For the text-containing cell, return its midpoint in (X, Y) coordinate format. 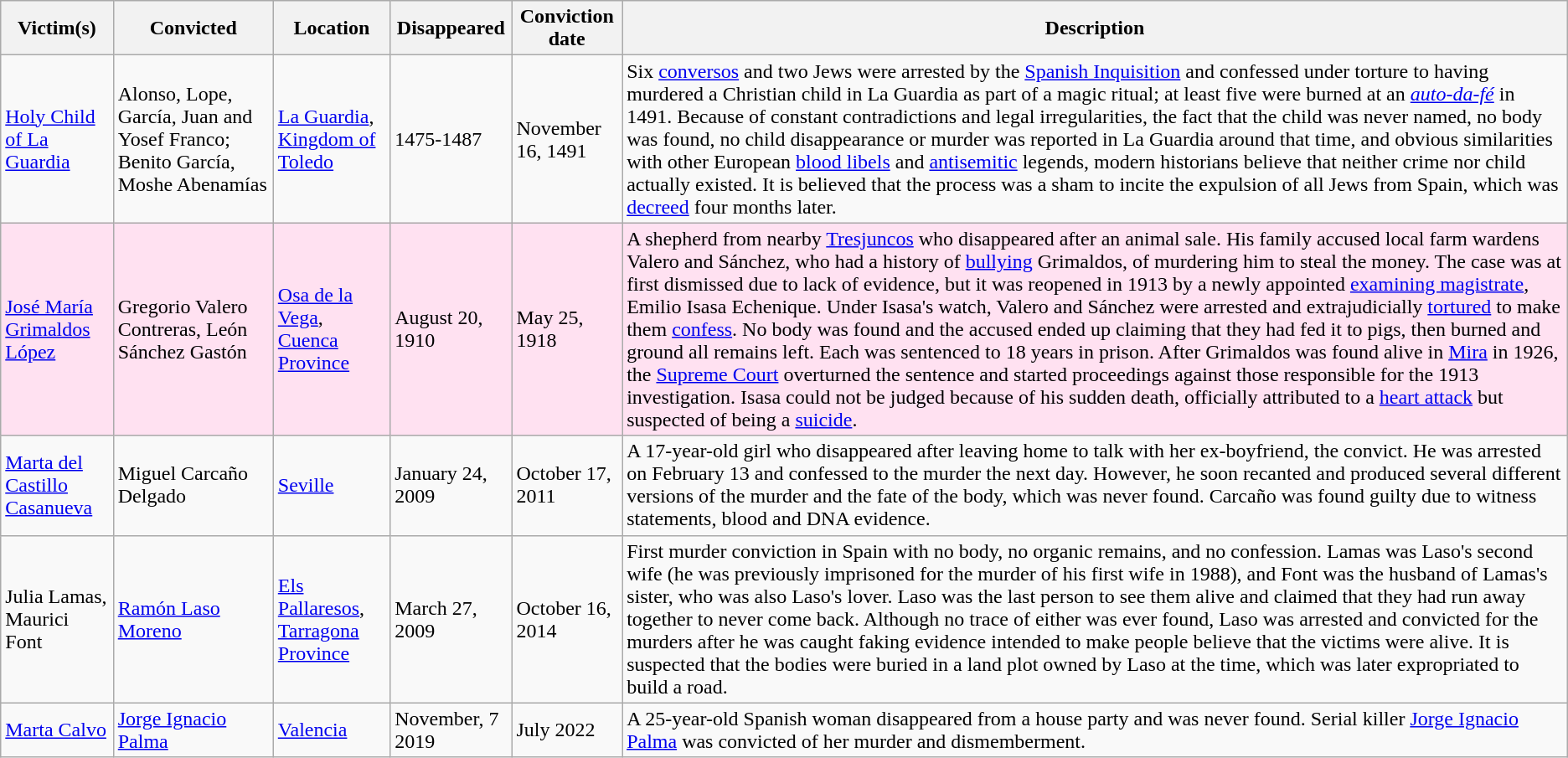
Jorge Ignacio Palma (193, 730)
Holy Child of La Guardia (57, 139)
Seville (332, 486)
1475-1487 (451, 139)
Convicted (193, 28)
Victim(s) (57, 28)
October 16, 2014 (567, 619)
Valencia (332, 730)
Description (1096, 28)
Gregorio Valero Contreras, León Sánchez Gastón (193, 329)
Conviction date (567, 28)
Osa de la Vega, Cuenca Province (332, 329)
José María Grimaldos López (57, 329)
August 20, 1910 (451, 329)
Marta del Castillo Casanueva (57, 486)
October 17, 2011 (567, 486)
Location (332, 28)
Marta Calvo (57, 730)
November 16, 1491 (567, 139)
Alonso, Lope, García, Juan and Yosef Franco; Benito García, Moshe Abenamías (193, 139)
La Guardia, Kingdom of Toledo (332, 139)
Miguel Carcaño Delgado (193, 486)
January 24, 2009 (451, 486)
Els Pallaresos, Tarragona Province (332, 619)
May 25, 1918 (567, 329)
July 2022 (567, 730)
March 27, 2009 (451, 619)
Julia Lamas, Maurici Font (57, 619)
November, 7 2019 (451, 730)
Ramón Laso Moreno (193, 619)
Disappeared (451, 28)
